From the cell containing the given text, extract its center point as [x, y] coordinate. 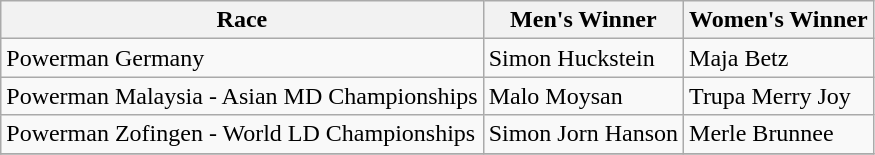
Powerman Malaysia - Asian MD Championships [242, 96]
Powerman Germany [242, 58]
Maja Betz [779, 58]
Men's Winner [583, 20]
Malo Moysan [583, 96]
Race [242, 20]
Trupa Merry Joy [779, 96]
Powerman Zofingen - World LD Championships [242, 134]
Women's Winner [779, 20]
Merle Brunnee [779, 134]
Simon Jorn Hanson [583, 134]
Simon Huckstein [583, 58]
